For the text-containing cell, return its midpoint in [X, Y] coordinate format. 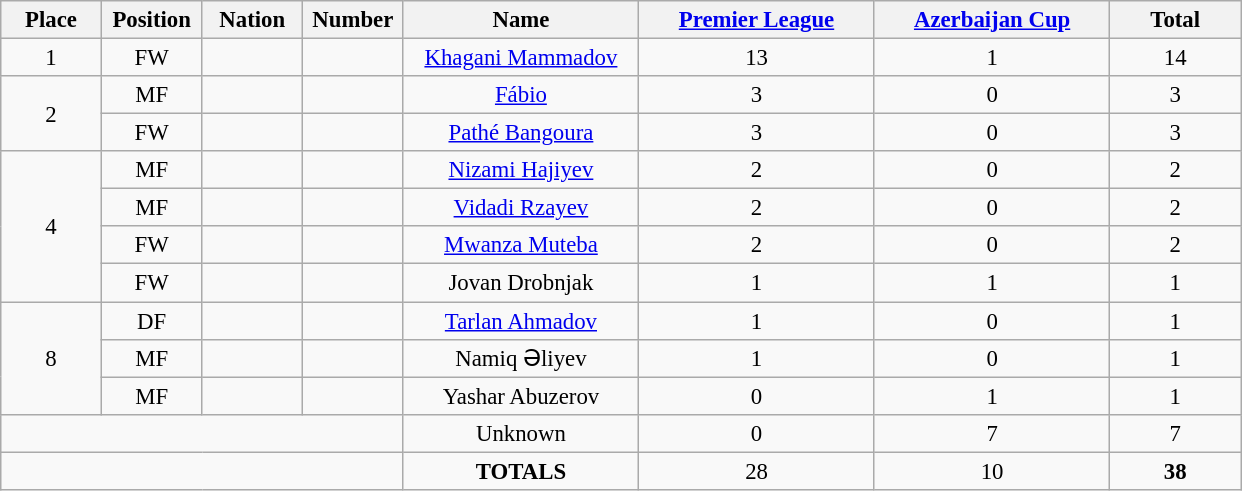
Position [152, 20]
Place [52, 20]
Unknown [521, 433]
Nizami Hajiyev [521, 170]
38 [1176, 471]
8 [52, 358]
Jovan Drobnjak [521, 283]
Pathé Bangoura [521, 133]
TOTALS [521, 471]
Fábio [521, 95]
DF [152, 321]
28 [757, 471]
10 [992, 471]
13 [757, 58]
Premier League [757, 20]
Tarlan Ahmadov [521, 321]
Namiq Əliyev [521, 358]
Total [1176, 20]
Number [354, 20]
4 [52, 226]
Khagani Mammadov [521, 58]
Vidadi Rzayev [521, 208]
Name [521, 20]
14 [1176, 58]
Yashar Abuzerov [521, 396]
Nation [252, 20]
Azerbaijan Cup [992, 20]
Mwanza Muteba [521, 245]
